Search for the cell housing the specified text and yield its (X, Y) center coordinate. 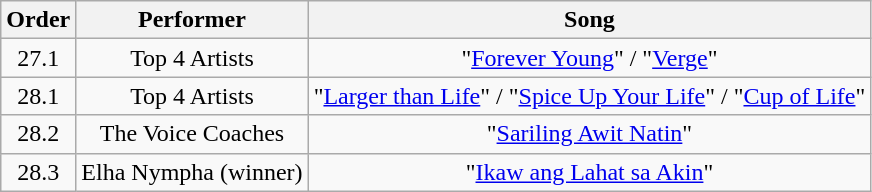
"Sariling Awit Natin" (590, 134)
27.1 (38, 58)
"Forever Young" / "Verge" (590, 58)
"Ikaw ang Lahat sa Akin" (590, 172)
28.2 (38, 134)
Performer (192, 20)
Order (38, 20)
Song (590, 20)
Elha Nympha (winner) (192, 172)
28.1 (38, 96)
The Voice Coaches (192, 134)
"Larger than Life" / "Spice Up Your Life" / "Cup of Life" (590, 96)
28.3 (38, 172)
